Output the (x, y) coordinate of the center of the cell containing the given text.  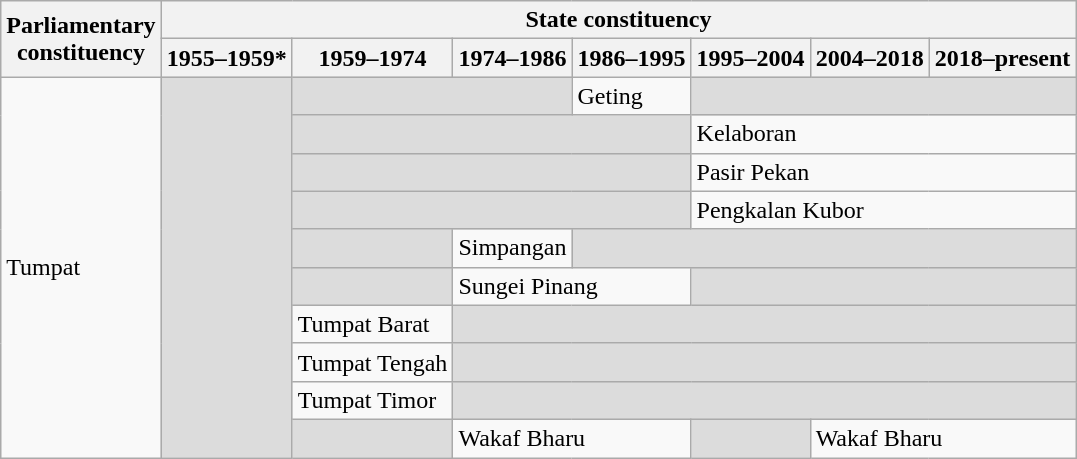
2004–2018 (870, 58)
Pasir Pekan (884, 172)
Sungei Pinang (572, 286)
1959–1974 (372, 58)
State constituency (618, 20)
Geting (632, 96)
Simpangan (512, 248)
Pengkalan Kubor (884, 210)
Tumpat Barat (372, 324)
Parliamentaryconstituency (81, 39)
Tumpat Tengah (372, 362)
1955–1959* (226, 58)
1986–1995 (632, 58)
Tumpat Timor (372, 400)
Kelaboran (884, 134)
1995–2004 (750, 58)
1974–1986 (512, 58)
2018–present (1002, 58)
Tumpat (81, 268)
